Detect which cell encompasses the target text, then output its (X, Y) center coordinate. 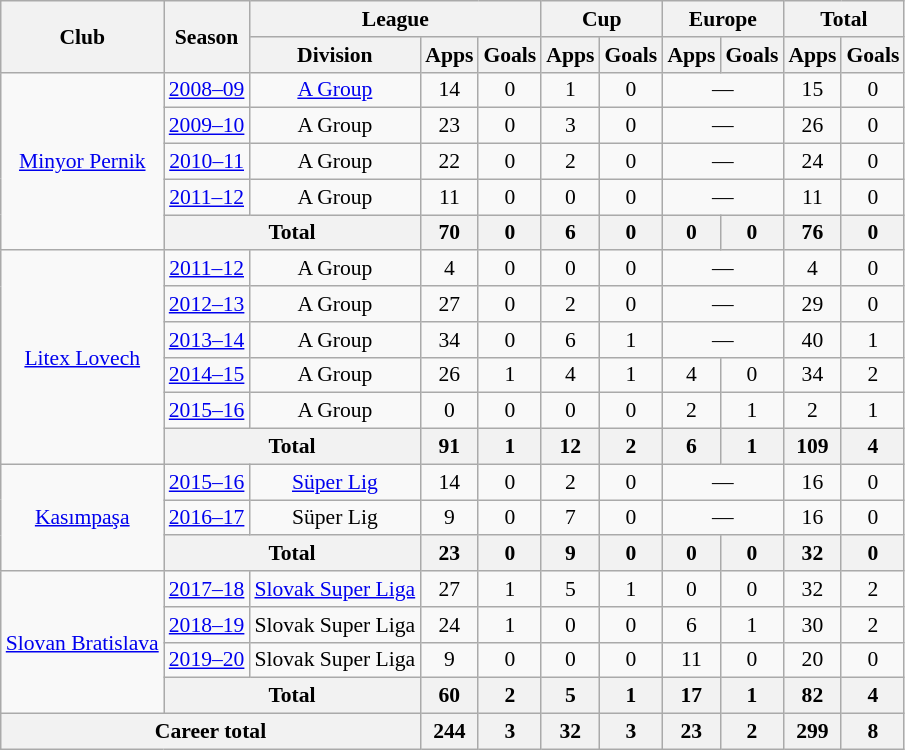
76 (812, 233)
15 (812, 90)
2014–15 (207, 375)
22 (449, 162)
Slovan Bratislava (82, 642)
40 (812, 340)
Europe (722, 19)
2009–10 (207, 126)
244 (449, 732)
17 (691, 696)
2017–18 (207, 589)
109 (812, 447)
2012–13 (207, 304)
299 (812, 732)
2018–19 (207, 625)
Season (207, 36)
Career total (211, 732)
2019–20 (207, 660)
League (395, 19)
30 (812, 625)
Litex Lovech (82, 358)
70 (449, 233)
Club (82, 36)
2013–14 (207, 340)
8 (872, 732)
2008–09 (207, 90)
20 (812, 660)
29 (812, 304)
Kasımpaşa (82, 518)
2010–11 (207, 162)
7 (570, 518)
Division (334, 55)
91 (449, 447)
12 (570, 447)
Cup (602, 19)
82 (812, 696)
2016–17 (207, 518)
60 (449, 696)
Minyor Pernik (82, 161)
